Output the [x, y] coordinate of the center of the cell containing the given text.  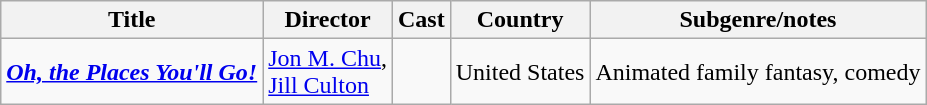
Cast [421, 20]
Animated family fantasy, comedy [758, 72]
Subgenre/notes [758, 20]
Director [328, 20]
Jon M. Chu,Jill Culton [328, 72]
Title [132, 20]
United States [520, 72]
Country [520, 20]
Oh, the Places You'll Go! [132, 72]
